Pinpoint the cell where the given text exists, returning its (X, Y) midpoint coordinate. 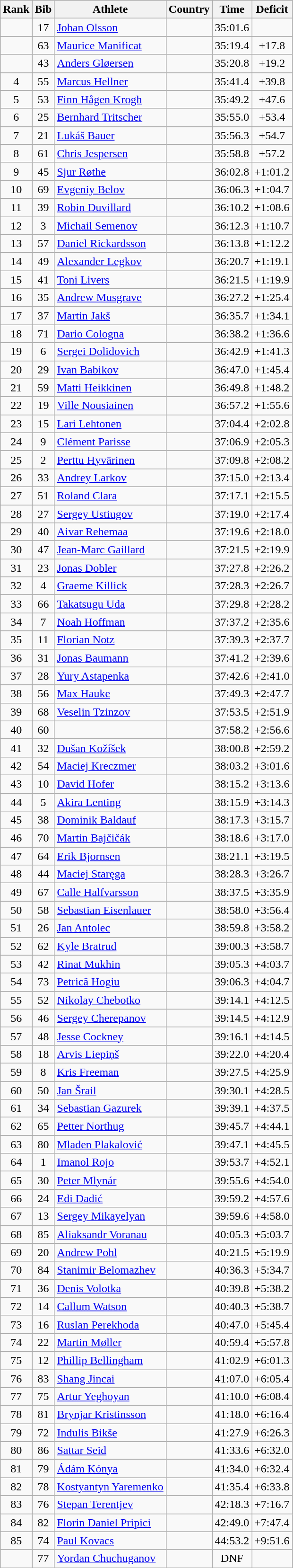
+1:08.6 (272, 207)
Aivar Rehemaa (110, 532)
36:42.9 (232, 352)
Kostyantyn Yaremenko (110, 1487)
39:05.3 (232, 964)
Anders Gløersen (110, 63)
41:35.4 (232, 1487)
Sergey Cherepanov (110, 1018)
39:14.5 (232, 1018)
41:10.0 (232, 1397)
Lukáš Bauer (110, 135)
41:07.0 (232, 1379)
Ville Nousiainen (110, 406)
Imanol Rojo (110, 1162)
37:19.6 (232, 532)
+6:33.8 (272, 1487)
37:53.5 (232, 712)
+4:12.5 (272, 1000)
+2:41.0 (272, 676)
Stepan Terentjev (110, 1505)
36:49.8 (232, 388)
40:21.5 (232, 1252)
Matti Heikkinen (110, 388)
39:39.1 (232, 1108)
+2:18.0 (272, 532)
Daniel Rickardsson (110, 244)
+3:13.6 (272, 784)
Akira Lenting (110, 802)
Jonas Baumann (110, 658)
+1:19.9 (272, 280)
39:55.6 (232, 1180)
37:41.2 (232, 658)
+39.8 (272, 81)
36:12.3 (232, 226)
39:16.1 (232, 1036)
Peter Mlynár (110, 1180)
40:39.8 (232, 1288)
+3:58.2 (272, 928)
+4:58.0 (272, 1216)
41:27.9 (232, 1433)
Martin Bajčičák (110, 838)
Perttu Hyvärinen (110, 460)
Martin Møller (110, 1342)
+2:02.8 (272, 424)
Sjur Røthe (110, 171)
Time (232, 9)
44:53.2 (232, 1541)
+1:41.3 (272, 352)
36:27.2 (232, 298)
41:18.0 (232, 1415)
+1:25.4 (272, 298)
Callum Watson (110, 1306)
+5:03.7 (272, 1234)
Sergey Mikayelyan (110, 1216)
Robin Duvillard (110, 207)
36:10.2 (232, 207)
Sergei Dolidovich (110, 352)
Deficit (272, 9)
Mladen Plakalović (110, 1144)
Artur Yeghoyan (110, 1397)
42:18.3 (232, 1505)
36:02.8 (232, 171)
35:56.3 (232, 135)
Erik Bjornsen (110, 856)
36:20.7 (232, 262)
40:36.3 (232, 1270)
+1:36.6 (272, 334)
37:17.1 (232, 496)
40:40.3 (232, 1306)
1 (43, 1162)
+2:56.6 (272, 730)
37:42.6 (232, 676)
+5:38.7 (272, 1306)
37:39.3 (232, 640)
Dario Cologna (110, 334)
+2:47.7 (272, 694)
37:37.2 (232, 622)
Alexander Legkov (110, 262)
37:49.3 (232, 694)
+6:16.4 (272, 1415)
2 (43, 460)
Sebastian Gazurek (110, 1108)
Dominik Baldauf (110, 820)
Stanimir Belomazhev (110, 1270)
+6:01.3 (272, 1360)
36:38.2 (232, 334)
+4:54.0 (272, 1180)
37:06.9 (232, 442)
Kyle Bratrud (110, 946)
35:58.8 (232, 153)
36:47.0 (232, 370)
Denis Volotka (110, 1288)
40:05.3 (232, 1234)
+54.7 (272, 135)
Florian Notz (110, 640)
Kris Freeman (110, 1072)
Edi Dadić (110, 1198)
+2:19.9 (272, 550)
36:13.8 (232, 244)
37:15.0 (232, 478)
+3:14.3 (272, 802)
Andrew Musgrave (110, 298)
Phillip Bellingham (110, 1360)
41:02.9 (232, 1360)
37:28.3 (232, 586)
+6:05.4 (272, 1379)
Andrew Pohl (110, 1252)
+4:04.7 (272, 982)
+1:55.6 (272, 406)
Toni Livers (110, 280)
Finn Hågen Krogh (110, 99)
+1:34.1 (272, 316)
+6:08.4 (272, 1397)
Veselin Tzinzov (110, 712)
Jesse Cockney (110, 1036)
+5:19.9 (272, 1252)
38:28.3 (232, 874)
Jan Antolec (110, 928)
Ruslan Perekhoda (110, 1324)
Rank (16, 9)
35:49.2 (232, 99)
+4:44.1 (272, 1126)
+4:14.5 (272, 1036)
+2:35.6 (272, 622)
+4:52.1 (272, 1162)
37:58.2 (232, 730)
38:58.0 (232, 910)
Indulis Bikše (110, 1433)
Aliaksandr Voranau (110, 1234)
+4:12.9 (272, 1018)
+4:28.5 (272, 1090)
Andrey Larkov (110, 478)
Athlete (110, 9)
35:41.4 (232, 81)
Evgeniy Belov (110, 189)
Michail Semenov (110, 226)
Bernhard Tritscher (110, 117)
Bib (43, 9)
+1:19.1 (272, 262)
+6:32.0 (272, 1451)
+3:56.4 (272, 910)
Rinat Mukhin (110, 964)
+2:13.4 (272, 478)
38:37.5 (232, 892)
+5:34.7 (272, 1270)
Jan Šrail (110, 1090)
Brynjar Kristinsson (110, 1415)
Country (189, 9)
Ádám Kónya (110, 1469)
Maurice Manificat (110, 45)
Jonas Dobler (110, 568)
+4:57.6 (272, 1198)
Shang Jincai (110, 1379)
Sattar Seid (110, 1451)
37:19.0 (232, 514)
+4:45.5 (272, 1144)
40:59.4 (232, 1342)
37:27.8 (232, 568)
+1:01.2 (272, 171)
42:49.0 (232, 1523)
Calle Halfvarsson (110, 892)
39:06.3 (232, 982)
+5:57.8 (272, 1342)
+6:26.3 (272, 1433)
Paul Kovacs (110, 1541)
Roland Clara (110, 496)
+4:37.5 (272, 1108)
+4:03.7 (272, 964)
+2:26.7 (272, 586)
35:01.6 (232, 27)
Sergey Ustiugov (110, 514)
+1:04.7 (272, 189)
+2:15.5 (272, 496)
Chris Jespersen (110, 153)
+5:38.2 (272, 1288)
35:19.4 (232, 45)
Graeme Killick (110, 586)
+47.6 (272, 99)
36:06.3 (232, 189)
39:00.3 (232, 946)
Noah Hoffman (110, 622)
Yordan Chuchuganov (110, 1559)
+4:20.4 (272, 1054)
+2:17.4 (272, 514)
+3:35.9 (272, 892)
41:34.0 (232, 1469)
37:09.8 (232, 460)
+1:48.2 (272, 388)
38:15.9 (232, 802)
Sebastian Eisenlauer (110, 910)
+2:39.6 (272, 658)
Marcus Hellner (110, 81)
41:33.6 (232, 1451)
+4:25.9 (272, 1072)
+3:26.7 (272, 874)
DNF (232, 1559)
+3:19.5 (272, 856)
+1:10.7 (272, 226)
39:14.1 (232, 1000)
+7:16.7 (272, 1505)
86 (43, 1451)
+3:01.6 (272, 766)
38:21.1 (232, 856)
Arvis Liepiņš (110, 1054)
40:47.0 (232, 1324)
Jean-Marc Gaillard (110, 550)
+1:45.4 (272, 370)
+2:51.9 (272, 712)
+2:59.2 (272, 748)
39:59.6 (232, 1216)
39:27.5 (232, 1072)
+19.2 (272, 63)
3 (43, 226)
+53.4 (272, 117)
39:59.2 (232, 1198)
+7:47.4 (272, 1523)
38:03.2 (232, 766)
35:55.0 (232, 117)
38:15.2 (232, 784)
+2:28.2 (272, 604)
+2:08.2 (272, 460)
36:57.2 (232, 406)
Petter Northug (110, 1126)
39:22.0 (232, 1054)
36:21.5 (232, 280)
Florin Daniel Pripici (110, 1523)
+3:15.7 (272, 820)
Clément Parisse (110, 442)
+57.2 (272, 153)
+2:05.3 (272, 442)
Yury Astapenka (110, 676)
Nikolay Chebotko (110, 1000)
Maciej Staręga (110, 874)
38:59.8 (232, 928)
35:20.8 (232, 63)
38:00.8 (232, 748)
39:30.1 (232, 1090)
Ivan Babikov (110, 370)
+1:12.2 (272, 244)
Petrică Hogiu (110, 982)
Max Hauke (110, 694)
David Hofer (110, 784)
Lari Lehtonen (110, 424)
+5:45.4 (272, 1324)
+3:58.7 (272, 946)
39:53.7 (232, 1162)
37:29.8 (232, 604)
+6:32.4 (272, 1469)
+17.8 (272, 45)
37:04.4 (232, 424)
+2:26.2 (272, 568)
+9:51.6 (272, 1541)
39:47.1 (232, 1144)
38:18.6 (232, 838)
Dušan Kožíšek (110, 748)
37:21.5 (232, 550)
38:17.3 (232, 820)
+2:37.7 (272, 640)
Martin Jakš (110, 316)
36:35.7 (232, 316)
Johan Olsson (110, 27)
+3:17.0 (272, 838)
39:45.7 (232, 1126)
Takatsugu Uda (110, 604)
Maciej Kreczmer (110, 766)
